Output the (x, y) coordinate of the center of the cell containing the given text.  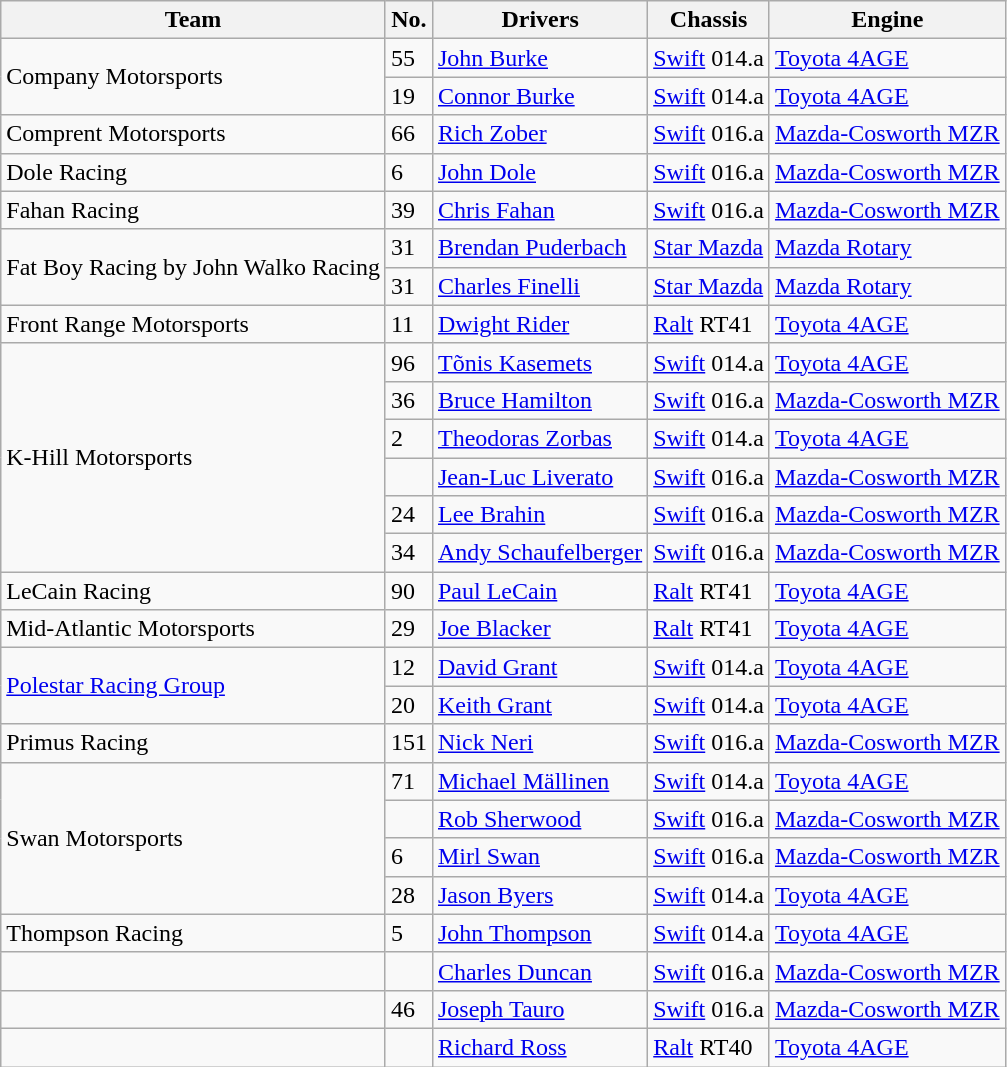
71 (408, 781)
2 (408, 438)
Richard Ross (540, 1047)
28 (408, 895)
12 (408, 667)
Lee Brahin (540, 515)
John Burke (540, 58)
Jason Byers (540, 895)
Dole Racing (194, 172)
K-Hill Motorsports (194, 457)
LeCain Racing (194, 591)
John Dole (540, 172)
Joe Blacker (540, 629)
Comprent Motorsports (194, 134)
Nick Neri (540, 743)
Bruce Hamilton (540, 400)
90 (408, 591)
Ralt RT40 (709, 1047)
Dwight Rider (540, 324)
No. (408, 20)
66 (408, 134)
20 (408, 705)
Tõnis Kasemets (540, 362)
Thompson Racing (194, 933)
Mid-Atlantic Motorsports (194, 629)
24 (408, 515)
Swan Motorsports (194, 838)
Michael Mällinen (540, 781)
19 (408, 96)
Chassis (709, 20)
Charles Duncan (540, 971)
Joseph Tauro (540, 1009)
Primus Racing (194, 743)
96 (408, 362)
5 (408, 933)
Connor Burke (540, 96)
Fat Boy Racing by John Walko Racing (194, 267)
151 (408, 743)
Rob Sherwood (540, 819)
Theodoras Zorbas (540, 438)
Brendan Puderbach (540, 248)
Keith Grant (540, 705)
John Thompson (540, 933)
46 (408, 1009)
Fahan Racing (194, 210)
Polestar Racing Group (194, 686)
Team (194, 20)
55 (408, 58)
Jean-Luc Liverato (540, 477)
34 (408, 553)
Drivers (540, 20)
Mirl Swan (540, 857)
Chris Fahan (540, 210)
Company Motorsports (194, 77)
29 (408, 629)
Paul LeCain (540, 591)
36 (408, 400)
Andy Schaufelberger (540, 553)
39 (408, 210)
11 (408, 324)
Charles Finelli (540, 286)
David Grant (540, 667)
Front Range Motorsports (194, 324)
Rich Zober (540, 134)
Engine (887, 20)
